Return [x, y] of the center of cell containing provided text 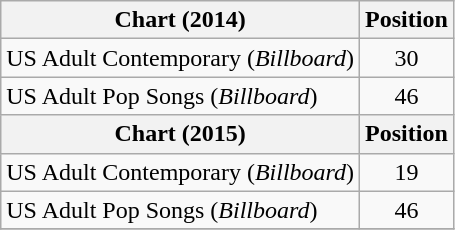
19 [407, 172]
30 [407, 58]
Chart (2015) [180, 134]
Chart (2014) [180, 20]
